Pinpoint the cell where the given text exists, returning its (X, Y) midpoint coordinate. 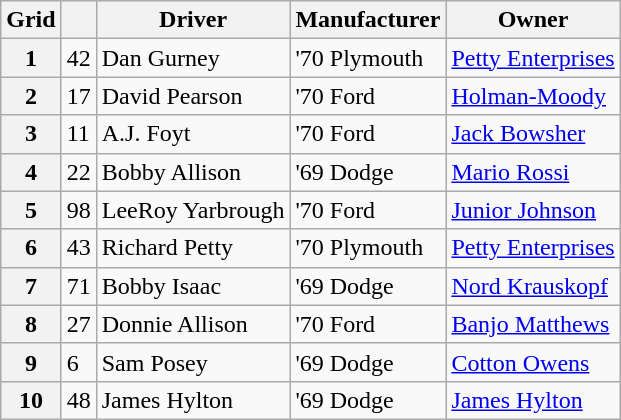
Mario Rossi (533, 172)
9 (31, 362)
Grid (31, 20)
Richard Petty (193, 248)
42 (78, 58)
2 (31, 96)
5 (31, 210)
11 (78, 134)
43 (78, 248)
Bobby Allison (193, 172)
17 (78, 96)
Driver (193, 20)
Manufacturer (368, 20)
Jack Bowsher (533, 134)
71 (78, 286)
David Pearson (193, 96)
1 (31, 58)
Dan Gurney (193, 58)
22 (78, 172)
98 (78, 210)
Banjo Matthews (533, 324)
Bobby Isaac (193, 286)
LeeRoy Yarbrough (193, 210)
Holman-Moody (533, 96)
Junior Johnson (533, 210)
Nord Krauskopf (533, 286)
Cotton Owens (533, 362)
48 (78, 400)
27 (78, 324)
4 (31, 172)
Sam Posey (193, 362)
Donnie Allison (193, 324)
A.J. Foyt (193, 134)
Owner (533, 20)
7 (31, 286)
8 (31, 324)
3 (31, 134)
10 (31, 400)
